Provide the [x, y] coordinate of the cell's center where the given text is located.  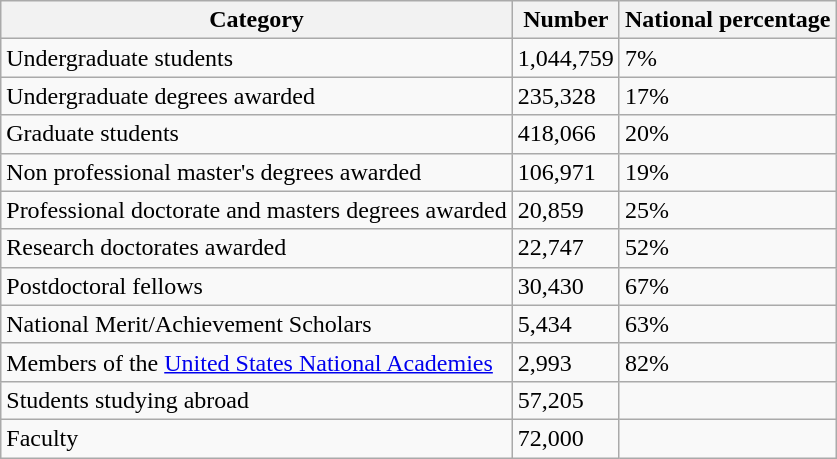
25% [728, 210]
Faculty [257, 438]
Non professional master's degrees awarded [257, 172]
67% [728, 286]
72,000 [566, 438]
5,434 [566, 324]
52% [728, 248]
7% [728, 58]
Undergraduate degrees awarded [257, 96]
30,430 [566, 286]
National Merit/Achievement Scholars [257, 324]
20,859 [566, 210]
418,066 [566, 134]
Graduate students [257, 134]
Category [257, 20]
Postdoctoral fellows [257, 286]
22,747 [566, 248]
57,205 [566, 400]
Members of the United States National Academies [257, 362]
63% [728, 324]
Number [566, 20]
2,993 [566, 362]
Undergraduate students [257, 58]
19% [728, 172]
Research doctorates awarded [257, 248]
National percentage [728, 20]
82% [728, 362]
17% [728, 96]
20% [728, 134]
235,328 [566, 96]
106,971 [566, 172]
Professional doctorate and masters degrees awarded [257, 210]
1,044,759 [566, 58]
Students studying abroad [257, 400]
